Find where the given text appears and provide that cell's center as (x, y) coordinate. 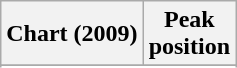
Chart (2009) (72, 34)
Peak position (189, 34)
